Identify which cell holds the provided text, then report its (X, Y) central coordinate. 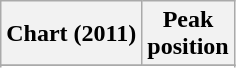
Chart (2011) (72, 34)
Peakposition (188, 34)
